Return the (x, y) coordinate for the center point of the cell that contains the specified text.  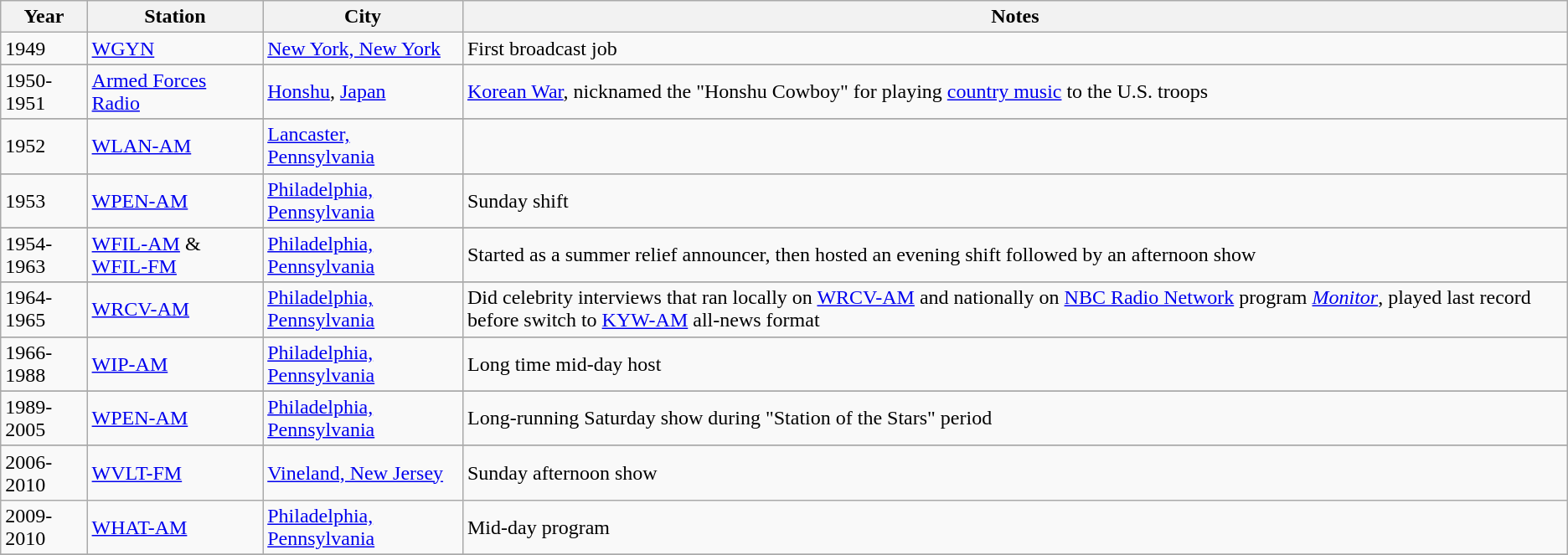
WVLT-FM (175, 472)
First broadcast job (1015, 49)
Station (175, 17)
Long time mid-day host (1015, 363)
Started as a summer relief announcer, then hosted an evening shift followed by an afternoon show (1015, 254)
WFIL-AM & WFIL-FM (175, 254)
Mid-day program (1015, 527)
WHAT-AM (175, 527)
1964-1965 (44, 310)
Armed Forces Radio (175, 92)
New York, New York (364, 49)
WLAN-AM (175, 146)
WRCV-AM (175, 310)
1954-1963 (44, 254)
Lancaster, Pennsylvania (364, 146)
Korean War, nicknamed the "Honshu Cowboy" for playing country music to the U.S. troops (1015, 92)
1966-1988 (44, 363)
1949 (44, 49)
Vineland, New Jersey (364, 472)
WGYN (175, 49)
1953 (44, 201)
1952 (44, 146)
Long-running Saturday show during "Station of the Stars" period (1015, 419)
1950-1951 (44, 92)
WIP-AM (175, 363)
Year (44, 17)
2006-2010 (44, 472)
City (364, 17)
Sunday shift (1015, 201)
Honshu, Japan (364, 92)
Notes (1015, 17)
2009-2010 (44, 527)
Sunday afternoon show (1015, 472)
1989-2005 (44, 419)
